For the text-containing cell, return its midpoint in (X, Y) coordinate format. 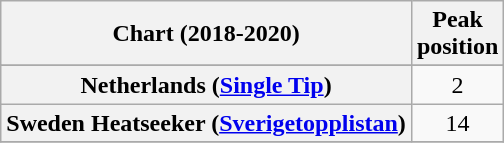
2 (457, 85)
Peakposition (457, 34)
Netherlands (Single Tip) (206, 85)
Sweden Heatseeker (Sverigetopplistan) (206, 123)
14 (457, 123)
Chart (2018-2020) (206, 34)
